Find where the given text appears and provide that cell's center as [x, y] coordinate. 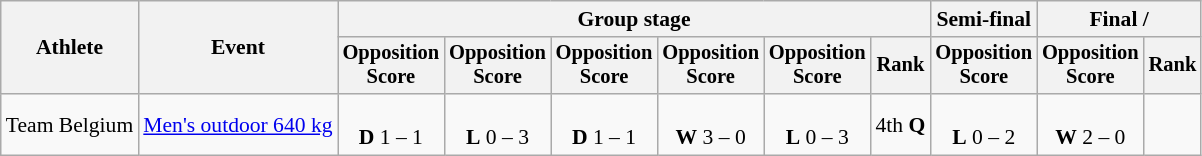
Final / [1119, 19]
4th Q [901, 124]
Athlete [70, 48]
Men's outdoor 640 kg [238, 124]
Semi-final [984, 19]
W 2 – 0 [1090, 124]
W 3 – 0 [710, 124]
L 0 – 2 [984, 124]
Event [238, 48]
Group stage [634, 19]
Team Belgium [70, 124]
